Detect which cell encompasses the target text, then output its (X, Y) center coordinate. 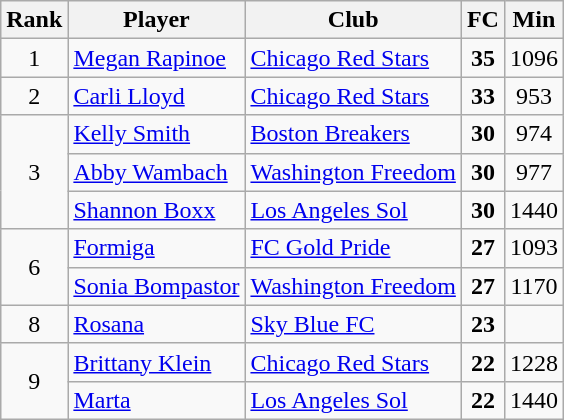
Abby Wambach (156, 172)
Kelly Smith (156, 134)
974 (534, 134)
Sonia Bompastor (156, 286)
FC (482, 20)
8 (34, 324)
Rank (34, 20)
Rosana (156, 324)
1170 (534, 286)
9 (34, 381)
Shannon Boxx (156, 210)
1093 (534, 248)
33 (482, 96)
1096 (534, 58)
Megan Rapinoe (156, 58)
1 (34, 58)
Club (353, 20)
3 (34, 172)
6 (34, 267)
Marta (156, 400)
Boston Breakers (353, 134)
2 (34, 96)
Brittany Klein (156, 362)
Min (534, 20)
953 (534, 96)
23 (482, 324)
1228 (534, 362)
FC Gold Pride (353, 248)
Carli Lloyd (156, 96)
35 (482, 58)
Player (156, 20)
977 (534, 172)
Formiga (156, 248)
Sky Blue FC (353, 324)
